Identify which cell holds the provided text, then report its (X, Y) central coordinate. 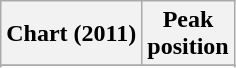
Chart (2011) (72, 34)
Peakposition (188, 34)
